Extract the [x, y] coordinate from the center of the cell holding the provided text.  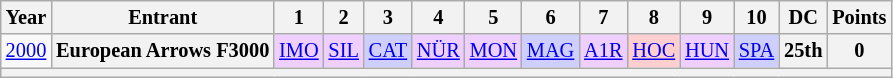
5 [494, 17]
DC [803, 17]
2000 [26, 51]
A1R [603, 51]
3 [388, 17]
4 [438, 17]
HOC [654, 51]
2 [344, 17]
CAT [388, 51]
SIL [344, 51]
10 [756, 17]
Entrant [162, 17]
MON [494, 51]
Year [26, 17]
7 [603, 17]
6 [550, 17]
9 [707, 17]
1 [298, 17]
MAG [550, 51]
25th [803, 51]
Points [859, 17]
NÜR [438, 51]
European Arrows F3000 [162, 51]
HUN [707, 51]
8 [654, 17]
IMO [298, 51]
0 [859, 51]
SPA [756, 51]
